Capture the cell that displays the provided text and extract its (x, y) central coordinate. 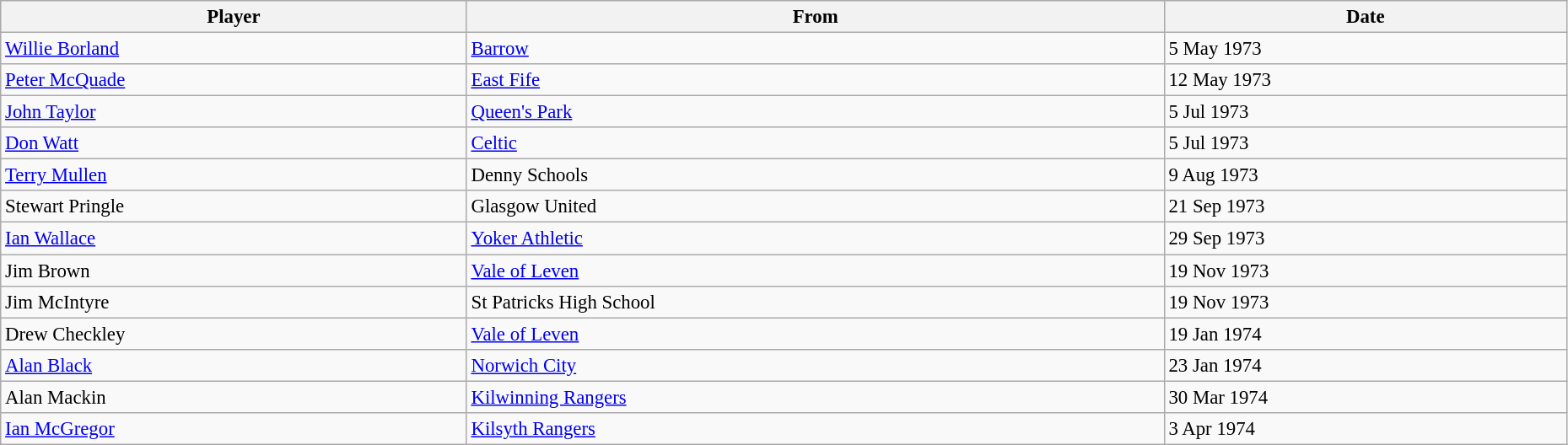
Don Watt (234, 143)
Alan Mackin (234, 397)
Kilsyth Rangers (815, 429)
Celtic (815, 143)
Willie Borland (234, 49)
From (815, 17)
Denny Schools (815, 175)
Glasgow United (815, 206)
Alan Black (234, 365)
9 Aug 1973 (1365, 175)
Jim Brown (234, 271)
Ian Wallace (234, 239)
John Taylor (234, 112)
Player (234, 17)
Queen's Park (815, 112)
3 Apr 1974 (1365, 429)
Barrow (815, 49)
12 May 1973 (1365, 80)
30 Mar 1974 (1365, 397)
19 Jan 1974 (1365, 334)
Yoker Athletic (815, 239)
5 May 1973 (1365, 49)
Norwich City (815, 365)
Terry Mullen (234, 175)
Ian McGregor (234, 429)
23 Jan 1974 (1365, 365)
East Fife (815, 80)
29 Sep 1973 (1365, 239)
Stewart Pringle (234, 206)
Drew Checkley (234, 334)
Peter McQuade (234, 80)
Kilwinning Rangers (815, 397)
21 Sep 1973 (1365, 206)
Jim McIntyre (234, 302)
Date (1365, 17)
St Patricks High School (815, 302)
